Return [X, Y] of the center of cell containing provided text 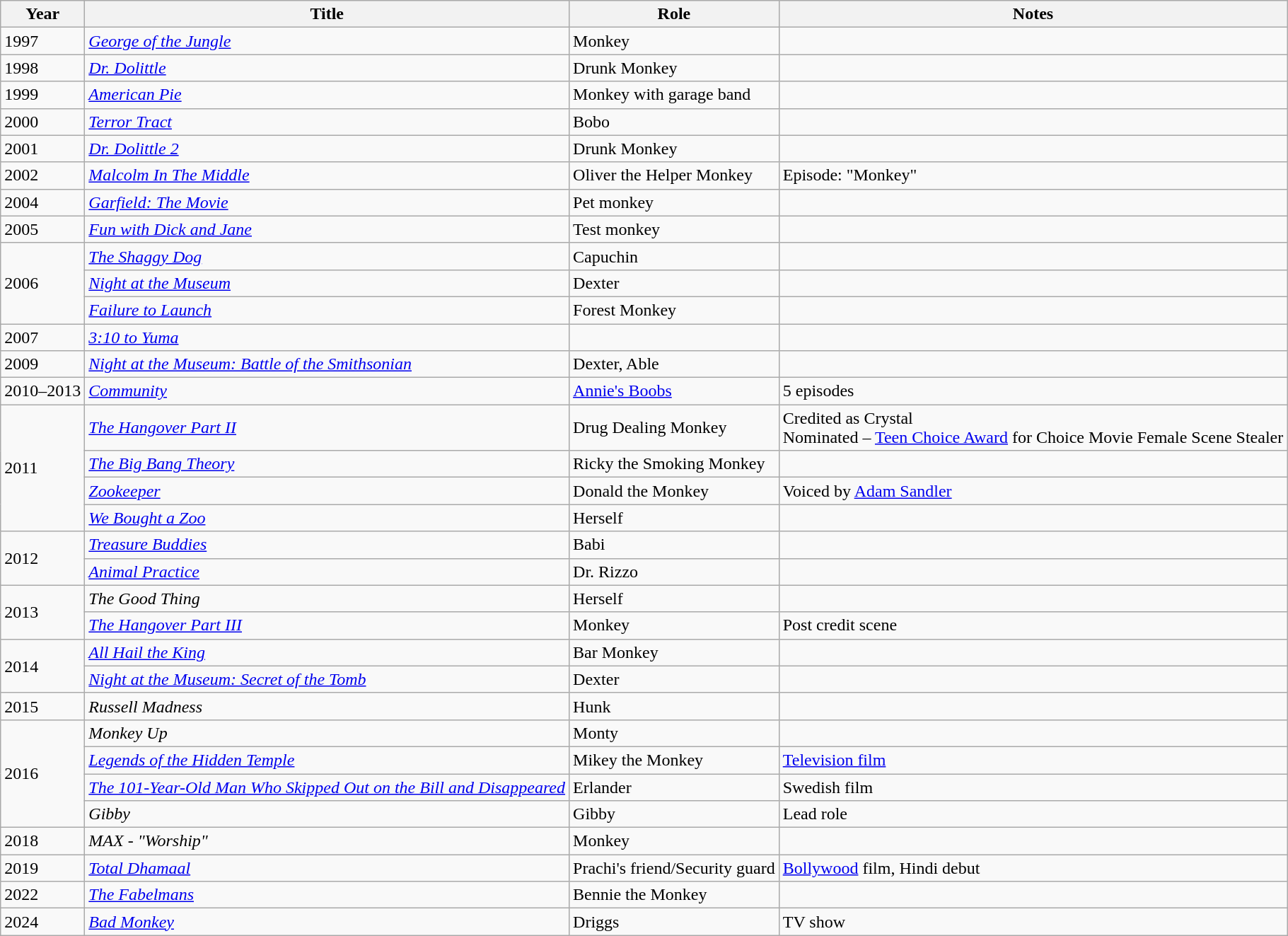
Role [675, 14]
2009 [42, 364]
Drug Dealing Monkey [675, 427]
Legends of the Hidden Temple [327, 760]
2005 [42, 229]
Dr. Rizzo [675, 572]
Dexter, Able [675, 364]
Bad Monkey [327, 922]
Erlander [675, 787]
Zookeeper [327, 491]
2019 [42, 868]
5 episodes [1033, 391]
Year [42, 14]
2006 [42, 283]
2018 [42, 841]
MAX - "Worship" [327, 841]
Malcolm In The Middle [327, 175]
Garfield: The Movie [327, 202]
Capuchin [675, 256]
Lead role [1033, 814]
Prachi's friend/Security guard [675, 868]
2001 [42, 149]
2014 [42, 666]
Monkey with garage band [675, 95]
Total Dhamaal [327, 868]
Russell Madness [327, 706]
Voiced by Adam Sandler [1033, 491]
2002 [42, 175]
Post credit scene [1033, 625]
Test monkey [675, 229]
2004 [42, 202]
2024 [42, 922]
Forest Monkey [675, 310]
Night at the Museum: Battle of the Smithsonian [327, 364]
We Bought a Zoo [327, 518]
Hunk [675, 706]
The Hangover Part III [327, 625]
Notes [1033, 14]
Community [327, 391]
2016 [42, 773]
3:10 to Yuma [327, 337]
Night at the Museum [327, 283]
Bennie the Monkey [675, 895]
Credited as CrystalNominated – Teen Choice Award for Choice Movie Female Scene Stealer [1033, 427]
2011 [42, 468]
1997 [42, 41]
Dr. Dolittle 2 [327, 149]
2010–2013 [42, 391]
George of the Jungle [327, 41]
2022 [42, 895]
Annie's Boobs [675, 391]
2013 [42, 612]
1998 [42, 68]
The Big Bang Theory [327, 464]
2000 [42, 122]
2012 [42, 558]
Bollywood film, Hindi debut [1033, 868]
Terror Tract [327, 122]
Donald the Monkey [675, 491]
Failure to Launch [327, 310]
Bobo [675, 122]
All Hail the King [327, 652]
Treasure Buddies [327, 545]
Episode: "Monkey" [1033, 175]
Dr. Dolittle [327, 68]
Driggs [675, 922]
1999 [42, 95]
The Good Thing [327, 599]
Fun with Dick and Jane [327, 229]
The Fabelmans [327, 895]
Animal Practice [327, 572]
Title [327, 14]
Monkey Up [327, 733]
Night at the Museum: Secret of the Tomb [327, 679]
Mikey the Monkey [675, 760]
Oliver the Helper Monkey [675, 175]
American Pie [327, 95]
2015 [42, 706]
2007 [42, 337]
The Shaggy Dog [327, 256]
The Hangover Part II [327, 427]
Pet monkey [675, 202]
TV show [1033, 922]
Monty [675, 733]
The 101-Year-Old Man Who Skipped Out on the Bill and Disappeared [327, 787]
Ricky the Smoking Monkey [675, 464]
Swedish film [1033, 787]
Bar Monkey [675, 652]
Television film [1033, 760]
Babi [675, 545]
